Determine the [X, Y] coordinate at the center of the cell enclosing the given text.  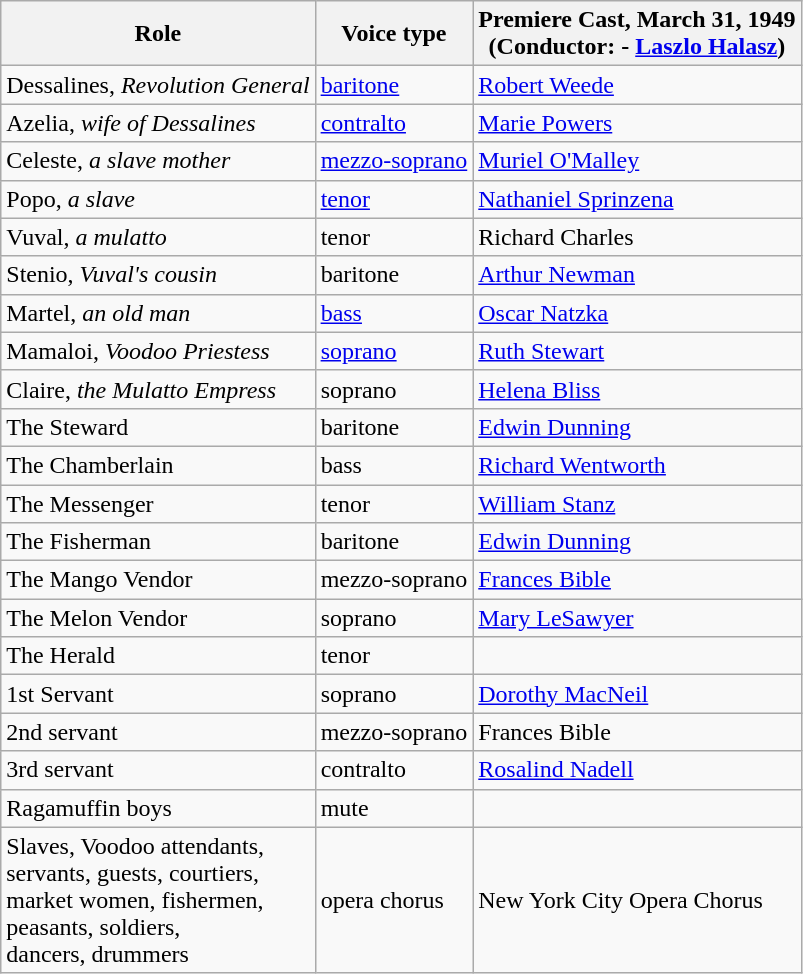
Azelia, wife of Dessalines [158, 123]
Dessalines, Revolution General [158, 85]
mute [394, 808]
Voice type [394, 34]
Vuval, a mulatto [158, 237]
William Stanz [637, 503]
Celeste, a slave mother [158, 161]
The Fisherman [158, 542]
2nd servant [158, 732]
Popo, a slave [158, 199]
Premiere Cast, March 31, 1949(Conductor: - Laszlo Halasz) [637, 34]
New York City Opera Chorus [637, 900]
Mary LeSawyer [637, 618]
Arthur Newman [637, 275]
Richard Charles [637, 237]
Martel, an old man [158, 313]
Nathaniel Sprinzena [637, 199]
The Chamberlain [158, 465]
3rd servant [158, 770]
Muriel O'Malley [637, 161]
Ragamuffin boys [158, 808]
Stenio, Vuval's cousin [158, 275]
opera chorus [394, 900]
Claire, the Mulatto Empress [158, 389]
The Herald [158, 656]
Ruth Stewart [637, 351]
Dorothy MacNeil [637, 694]
1st Servant [158, 694]
Oscar Natzka [637, 313]
Richard Wentworth [637, 465]
Mamaloi, Voodoo Priestess [158, 351]
Slaves, Voodoo attendants, servants, guests, courtiers, market women, fishermen, peasants, soldiers, dancers, drummers [158, 900]
The Messenger [158, 503]
Robert Weede [637, 85]
Marie Powers [637, 123]
The Steward [158, 427]
Role [158, 34]
The Mango Vendor [158, 580]
Helena Bliss [637, 389]
The Melon Vendor [158, 618]
Rosalind Nadell [637, 770]
